Pinpoint the cell where the given text exists, returning its (X, Y) midpoint coordinate. 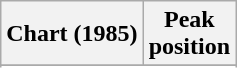
Peak position (189, 34)
Chart (1985) (72, 34)
